Provide the [X, Y] coordinate of the cell's center where the given text is located.  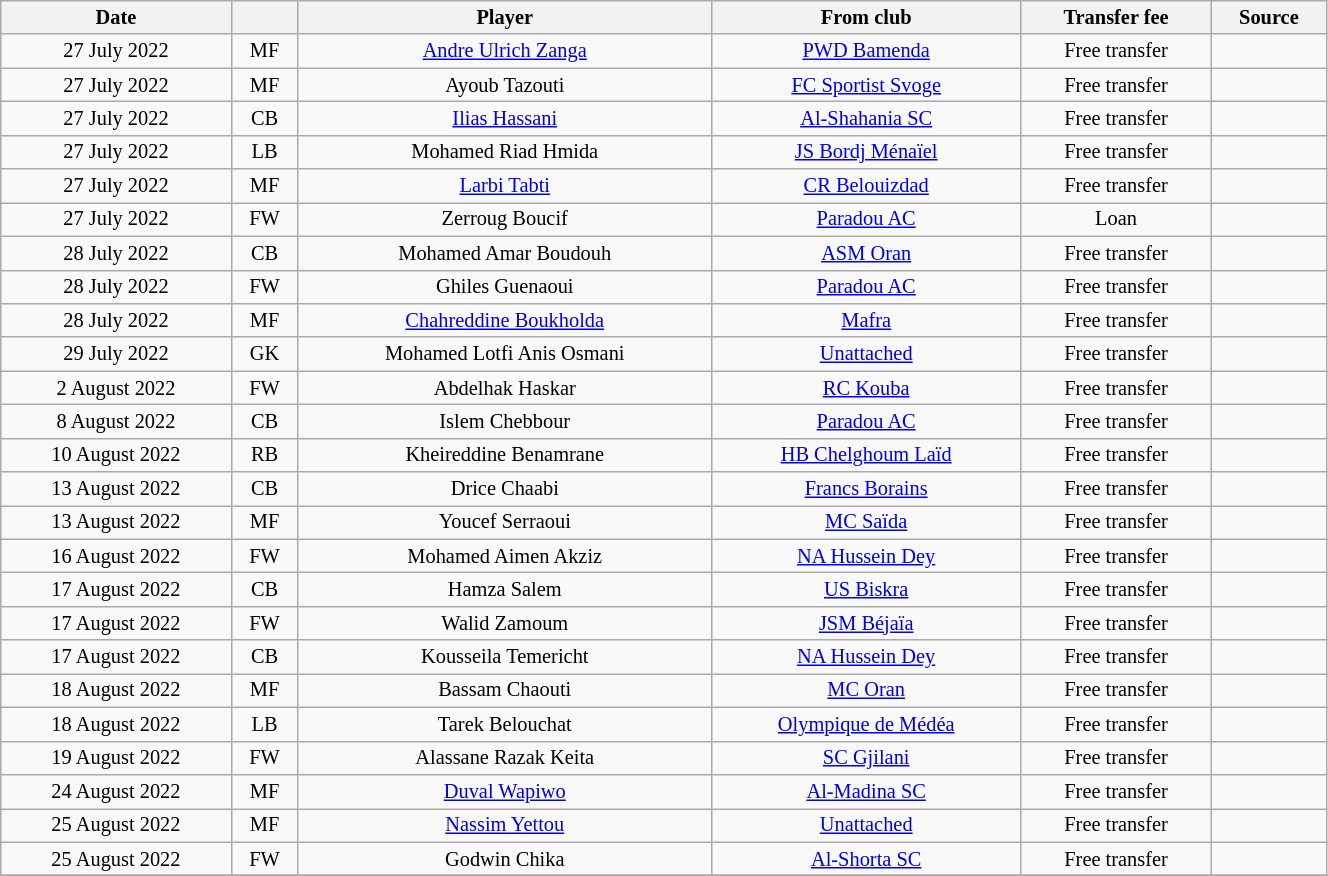
HB Chelghoum Laïd [866, 455]
Date [116, 17]
Duval Wapiwo [505, 791]
GK [264, 354]
Mohamed Riad Hmida [505, 152]
Olympique de Médéa [866, 724]
16 August 2022 [116, 556]
Hamza Salem [505, 589]
From club [866, 17]
PWD Bamenda [866, 51]
CR Belouizdad [866, 186]
Larbi Tabti [505, 186]
Al-Shahania SC [866, 118]
2 August 2022 [116, 388]
Nassim Yettou [505, 825]
Tarek Belouchat [505, 724]
RC Kouba [866, 388]
FC Sportist Svoge [866, 85]
JSM Béjaïa [866, 623]
JS Bordj Ménaïel [866, 152]
Islem Chebbour [505, 421]
8 August 2022 [116, 421]
29 July 2022 [116, 354]
RB [264, 455]
Francs Borains [866, 489]
Chahreddine Boukholda [505, 320]
Mohamed Aimen Akziz [505, 556]
24 August 2022 [116, 791]
Mafra [866, 320]
Mohamed Lotfi Anis Osmani [505, 354]
Walid Zamoum [505, 623]
MC Saïda [866, 522]
Youcef Serraoui [505, 522]
Drice Chaabi [505, 489]
Alassane Razak Keita [505, 758]
Mohamed Amar Boudouh [505, 253]
Godwin Chika [505, 859]
Al-Madina SC [866, 791]
Loan [1116, 219]
Andre Ulrich Zanga [505, 51]
Ayoub Tazouti [505, 85]
Bassam Chaouti [505, 690]
Ghiles Guenaoui [505, 287]
Source [1268, 17]
Abdelhak Haskar [505, 388]
Ilias Hassani [505, 118]
Player [505, 17]
Kousseila Temericht [505, 657]
Zerroug Boucif [505, 219]
10 August 2022 [116, 455]
ASM Oran [866, 253]
19 August 2022 [116, 758]
Kheireddine Benamrane [505, 455]
Transfer fee [1116, 17]
Al-Shorta SC [866, 859]
SC Gjilani [866, 758]
MC Oran [866, 690]
US Biskra [866, 589]
